Determine the (x, y) coordinate at the center of the cell enclosing the given text.  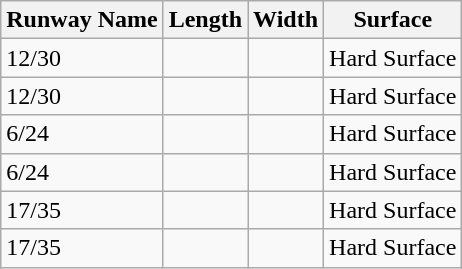
Length (205, 20)
Runway Name (82, 20)
Surface (393, 20)
Width (286, 20)
